Return [X, Y] of the center of cell containing provided text 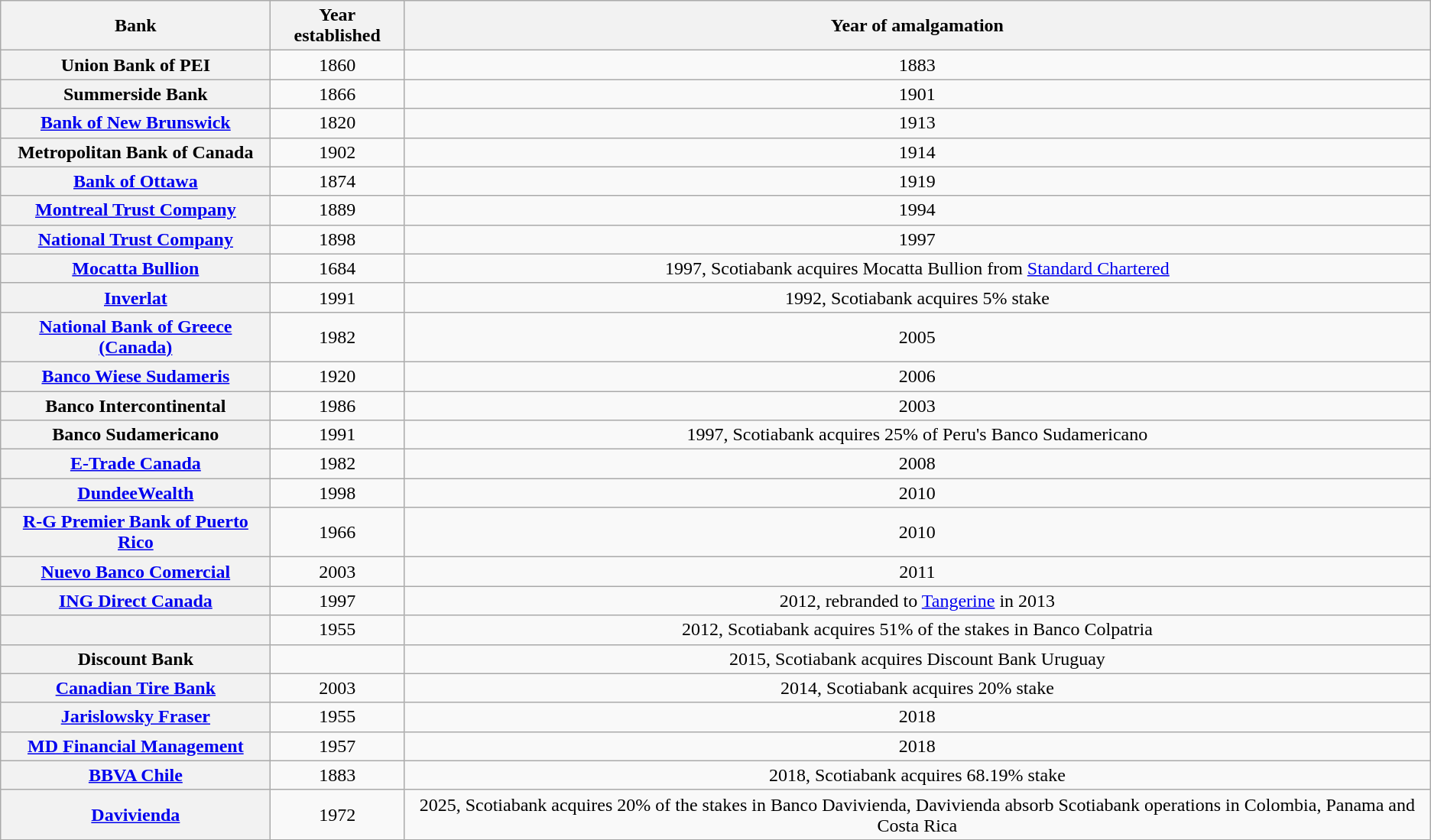
1997, Scotiabank acquires 25% of Peru's Banco Sudamericano [917, 435]
1874 [338, 181]
Inverlat [136, 297]
Union Bank of PEI [136, 65]
1992, Scotiabank acquires 5% stake [917, 297]
1866 [338, 94]
National Bank of Greece (Canada) [136, 336]
Davivienda [136, 815]
Discount Bank [136, 659]
Bank of New Brunswick [136, 123]
1920 [338, 376]
1986 [338, 406]
DundeeWealth [136, 493]
MD Financial Management [136, 746]
2012, Scotiabank acquires 51% of the stakes in Banco Colpatria [917, 630]
Banco Intercontinental [136, 406]
Bank of Ottawa [136, 181]
1966 [338, 532]
2008 [917, 464]
1994 [917, 210]
1914 [917, 152]
E-Trade Canada [136, 464]
2012, rebranded to Tangerine in 2013 [917, 601]
Nuevo Banco Comercial [136, 572]
1901 [917, 94]
1972 [338, 815]
1998 [338, 493]
Montreal Trust Company [136, 210]
1919 [917, 181]
Mocatta Bullion [136, 268]
1860 [338, 65]
BBVA Chile [136, 775]
Jarislowsky Fraser [136, 717]
2025, Scotiabank acquires 20% of the stakes in Banco Davivienda, Davivienda absorb Scotiabank operations in Colombia, Panama and Costa Rica [917, 815]
ING Direct Canada [136, 601]
Banco Wiese Sudameris [136, 376]
Banco Sudamericano [136, 435]
2006 [917, 376]
1889 [338, 210]
2014, Scotiabank acquires 20% stake [917, 688]
1997, Scotiabank acquires Mocatta Bullion from Standard Chartered [917, 268]
Bank [136, 26]
2015, Scotiabank acquires Discount Bank Uruguay [917, 659]
Year of amalgamation [917, 26]
National Trust Company [136, 239]
Metropolitan Bank of Canada [136, 152]
1957 [338, 746]
Year established [338, 26]
1684 [338, 268]
Summerside Bank [136, 94]
1820 [338, 123]
2018, Scotiabank acquires 68.19% stake [917, 775]
2005 [917, 336]
1913 [917, 123]
Canadian Tire Bank [136, 688]
2011 [917, 572]
1898 [338, 239]
R-G Premier Bank of Puerto Rico [136, 532]
1902 [338, 152]
